Detect which cell encompasses the target text, then output its (X, Y) center coordinate. 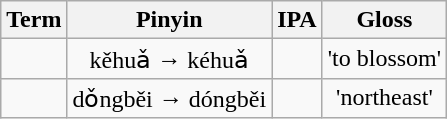
Term (34, 20)
IPA (298, 20)
kěhuǎ → kéhuǎ (170, 59)
Gloss (384, 20)
'northeast' (384, 98)
Pinyin (170, 20)
'to blossom' (384, 59)
dǒngběi → dóngběi (170, 98)
